From the cell containing the given text, extract its center point as (X, Y) coordinate. 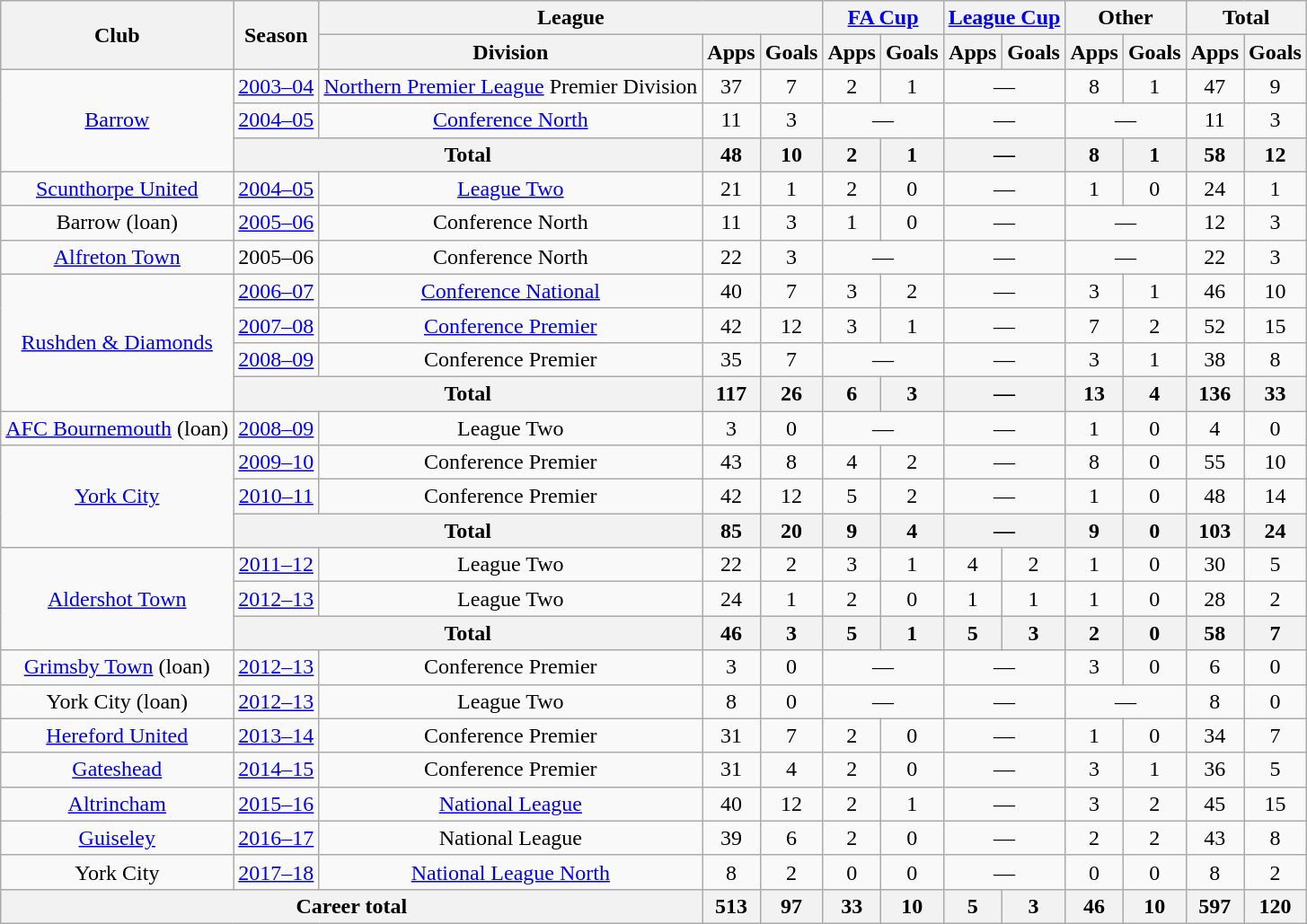
117 (731, 393)
55 (1214, 462)
34 (1214, 735)
14 (1276, 497)
2007–08 (277, 325)
Season (277, 35)
League Cup (1004, 18)
85 (731, 531)
Altrincham (117, 804)
36 (1214, 770)
Grimsby Town (loan) (117, 667)
26 (791, 393)
2014–15 (277, 770)
Club (117, 35)
45 (1214, 804)
2013–14 (277, 735)
Northern Premier League Premier Division (510, 86)
103 (1214, 531)
136 (1214, 393)
Scunthorpe United (117, 189)
47 (1214, 86)
Barrow (loan) (117, 223)
2003–04 (277, 86)
AFC Bournemouth (loan) (117, 428)
National League North (510, 872)
513 (731, 906)
21 (731, 189)
Gateshead (117, 770)
2015–16 (277, 804)
2011–12 (277, 565)
Guiseley (117, 838)
2016–17 (277, 838)
38 (1214, 359)
FA Cup (883, 18)
35 (731, 359)
York City (loan) (117, 701)
Conference National (510, 291)
Other (1126, 18)
League (571, 18)
Career total (352, 906)
2017–18 (277, 872)
Barrow (117, 120)
597 (1214, 906)
37 (731, 86)
30 (1214, 565)
97 (791, 906)
20 (791, 531)
28 (1214, 599)
120 (1276, 906)
Rushden & Diamonds (117, 342)
Aldershot Town (117, 599)
13 (1094, 393)
2010–11 (277, 497)
2009–10 (277, 462)
Division (510, 52)
Hereford United (117, 735)
2006–07 (277, 291)
52 (1214, 325)
Alfreton Town (117, 257)
39 (731, 838)
